Locate the cell with the specified text and output its [X, Y] center coordinate. 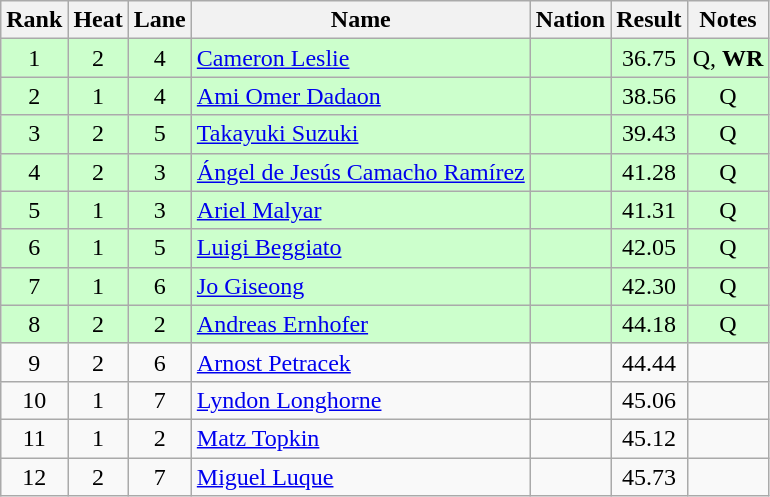
10 [34, 400]
Ami Omer Dadaon [360, 96]
Rank [34, 20]
41.28 [649, 172]
44.18 [649, 324]
45.06 [649, 400]
Cameron Leslie [360, 58]
44.44 [649, 362]
41.31 [649, 210]
38.56 [649, 96]
11 [34, 438]
Andreas Ernhofer [360, 324]
Takayuki Suzuki [360, 134]
Jo Giseong [360, 286]
Notes [728, 20]
Heat [98, 20]
Miguel Luque [360, 477]
9 [34, 362]
Arnost Petracek [360, 362]
45.73 [649, 477]
8 [34, 324]
36.75 [649, 58]
Lane [160, 20]
Lyndon Longhorne [360, 400]
39.43 [649, 134]
12 [34, 477]
42.05 [649, 248]
Luigi Beggiato [360, 248]
Nation [570, 20]
42.30 [649, 286]
Result [649, 20]
Name [360, 20]
45.12 [649, 438]
Q, WR [728, 58]
Ángel de Jesús Camacho Ramírez [360, 172]
Ariel Malyar [360, 210]
Matz Topkin [360, 438]
